Detect which cell encompasses the target text, then output its (x, y) center coordinate. 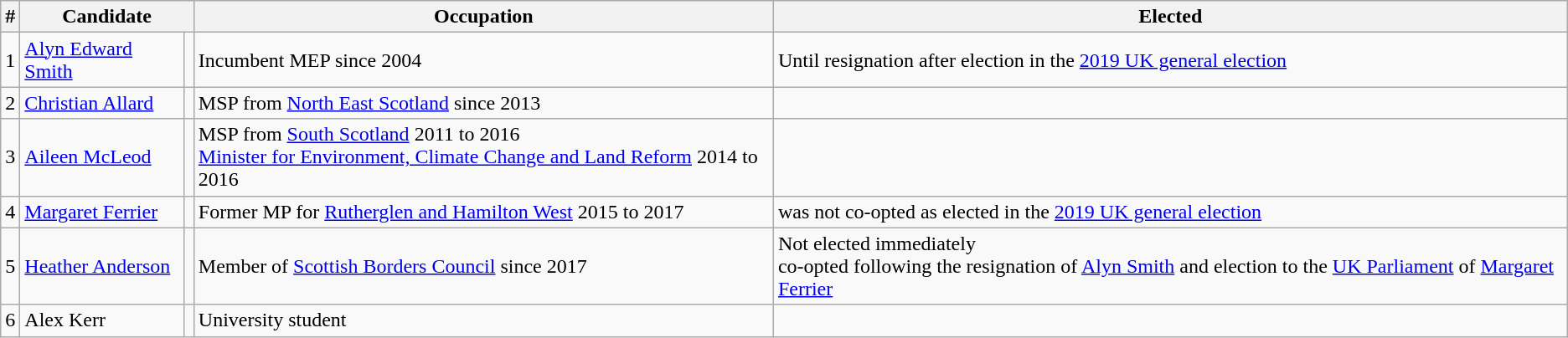
Aileen McLeod (102, 157)
Until resignation after election in the 2019 UK general election (1170, 60)
University student (483, 320)
Candidate (107, 17)
Not elected immediatelyco-opted following the resignation of Alyn Smith and election to the UK Parliament of Margaret Ferrier (1170, 266)
Heather Anderson (102, 266)
Margaret Ferrier (102, 212)
6 (10, 320)
was not co-opted as elected in the 2019 UK general election (1170, 212)
# (10, 17)
Former MP for Rutherglen and Hamilton West 2015 to 2017 (483, 212)
Alex Kerr (102, 320)
3 (10, 157)
Christian Allard (102, 103)
Incumbent MEP since 2004 (483, 60)
Member of Scottish Borders Council since 2017 (483, 266)
2 (10, 103)
1 (10, 60)
Alyn Edward Smith (102, 60)
MSP from South Scotland 2011 to 2016Minister for Environment, Climate Change and Land Reform 2014 to 2016 (483, 157)
Elected (1170, 17)
5 (10, 266)
MSP from North East Scotland since 2013 (483, 103)
4 (10, 212)
Occupation (483, 17)
